Provide the (X, Y) coordinate of the cell's center where the given text is located.  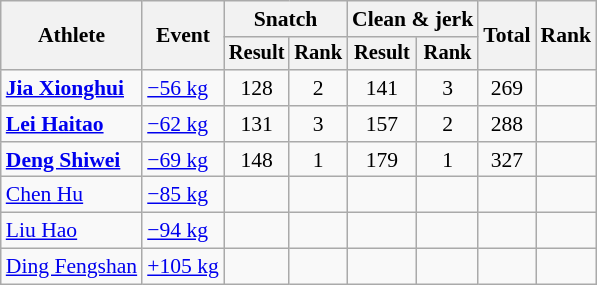
Chen Hu (72, 195)
Event (183, 36)
Clean & jerk (412, 19)
157 (382, 124)
Athlete (72, 36)
148 (257, 160)
Lei Haitao (72, 124)
−94 kg (183, 231)
Liu Hao (72, 231)
Snatch (286, 19)
−62 kg (183, 124)
−85 kg (183, 195)
−69 kg (183, 160)
Deng Shiwei (72, 160)
131 (257, 124)
327 (506, 160)
Total (506, 36)
+105 kg (183, 267)
−56 kg (183, 88)
179 (382, 160)
128 (257, 88)
Jia Xionghui (72, 88)
269 (506, 88)
141 (382, 88)
Ding Fengshan (72, 267)
288 (506, 124)
